Provide the (X, Y) coordinate of the cell's center where the given text is located.  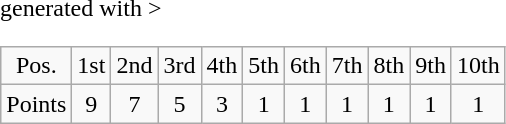
Pos. (36, 66)
4th (222, 66)
7th (347, 66)
3 (222, 104)
5 (180, 104)
8th (389, 66)
9 (92, 104)
6th (306, 66)
9th (431, 66)
Points (36, 104)
2nd (134, 66)
7 (134, 104)
5th (264, 66)
3rd (180, 66)
10th (478, 66)
1st (92, 66)
